Search for the cell housing the specified text and yield its [x, y] center coordinate. 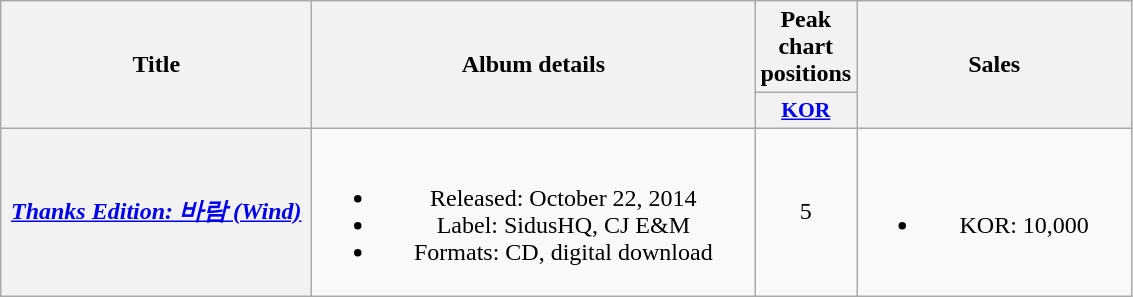
Sales [994, 65]
Album details [534, 65]
Thanks Edition: 바람 (Wind) [156, 212]
Title [156, 65]
Peak chart positions [806, 47]
5 [806, 212]
KOR [806, 111]
KOR: 10,000 [994, 212]
Released: October 22, 2014 Label: SidusHQ, CJ E&MFormats: CD, digital download [534, 212]
